Pinpoint the cell where the given text exists, returning its [X, Y] midpoint coordinate. 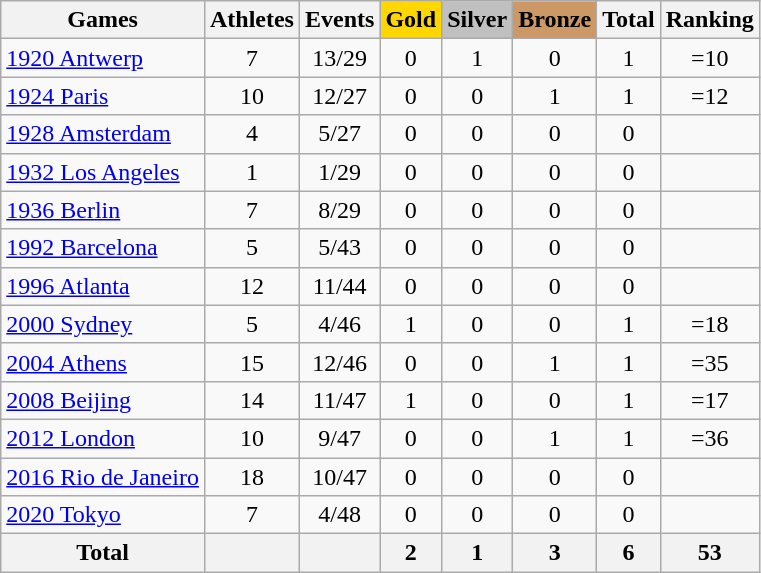
=12 [710, 96]
Silver [478, 20]
4/48 [339, 515]
5/27 [339, 134]
2 [411, 553]
1920 Antwerp [103, 58]
18 [252, 477]
Gold [411, 20]
2000 Sydney [103, 324]
Athletes [252, 20]
15 [252, 362]
=17 [710, 400]
9/47 [339, 438]
14 [252, 400]
=18 [710, 324]
=10 [710, 58]
11/44 [339, 286]
53 [710, 553]
2004 Athens [103, 362]
=35 [710, 362]
4 [252, 134]
1924 Paris [103, 96]
2008 Beijing [103, 400]
4/46 [339, 324]
6 [629, 553]
1996 Atlanta [103, 286]
Games [103, 20]
1/29 [339, 172]
12/46 [339, 362]
12 [252, 286]
Ranking [710, 20]
2012 London [103, 438]
1928 Amsterdam [103, 134]
2016 Rio de Janeiro [103, 477]
1932 Los Angeles [103, 172]
5/43 [339, 248]
10/47 [339, 477]
Bronze [555, 20]
2020 Tokyo [103, 515]
3 [555, 553]
13/29 [339, 58]
1992 Barcelona [103, 248]
12/27 [339, 96]
8/29 [339, 210]
1936 Berlin [103, 210]
=36 [710, 438]
11/47 [339, 400]
Events [339, 20]
